Detect which cell encompasses the target text, then output its [x, y] center coordinate. 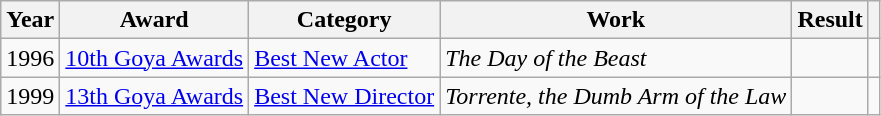
Torrente, the Dumb Arm of the Law [616, 96]
Best New Director [344, 96]
1999 [30, 96]
10th Goya Awards [154, 58]
Category [344, 20]
Work [616, 20]
Result [830, 20]
Year [30, 20]
The Day of the Beast [616, 58]
13th Goya Awards [154, 96]
Award [154, 20]
Best New Actor [344, 58]
1996 [30, 58]
